For the text-containing cell, return its midpoint in [X, Y] coordinate format. 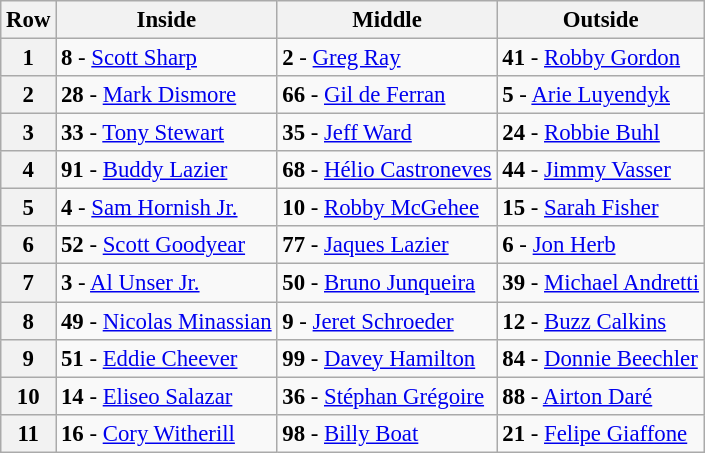
7 [28, 283]
5 [28, 208]
33 - Tony Stewart [166, 133]
2 [28, 95]
8 - Scott Sharp [166, 58]
1 [28, 58]
Middle [387, 20]
3 [28, 133]
10 [28, 396]
Outside [600, 20]
52 - Scott Goodyear [166, 245]
41 - Robby Gordon [600, 58]
36 - Stéphan Grégoire [387, 396]
51 - Eddie Cheever [166, 358]
12 - Buzz Calkins [600, 321]
11 [28, 433]
50 - Bruno Junqueira [387, 283]
8 [28, 321]
10 - Robby McGehee [387, 208]
68 - Hélio Castroneves [387, 170]
2 - Greg Ray [387, 58]
77 - Jaques Lazier [387, 245]
5 - Arie Luyendyk [600, 95]
35 - Jeff Ward [387, 133]
16 - Cory Witherill [166, 433]
44 - Jimmy Vasser [600, 170]
Row [28, 20]
24 - Robbie Buhl [600, 133]
6 [28, 245]
91 - Buddy Lazier [166, 170]
49 - Nicolas Minassian [166, 321]
3 - Al Unser Jr. [166, 283]
21 - Felipe Giaffone [600, 433]
66 - Gil de Ferran [387, 95]
9 - Jeret Schroeder [387, 321]
99 - Davey Hamilton [387, 358]
39 - Michael Andretti [600, 283]
14 - Eliseo Salazar [166, 396]
88 - Airton Daré [600, 396]
6 - Jon Herb [600, 245]
Inside [166, 20]
84 - Donnie Beechler [600, 358]
15 - Sarah Fisher [600, 208]
28 - Mark Dismore [166, 95]
9 [28, 358]
4 - Sam Hornish Jr. [166, 208]
4 [28, 170]
98 - Billy Boat [387, 433]
